Search for the cell housing the specified text and yield its [X, Y] center coordinate. 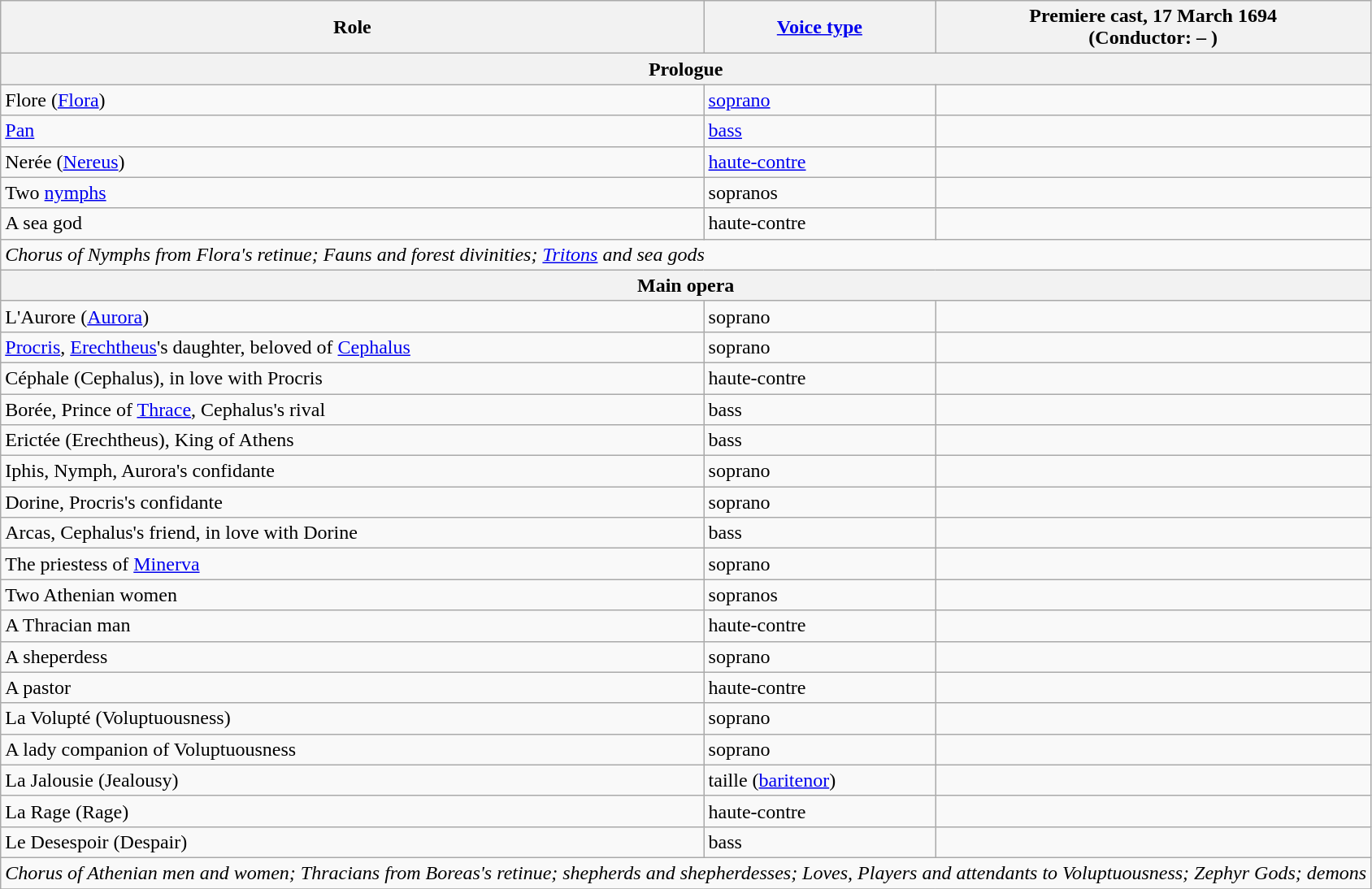
A lady companion of Voluptuousness [353, 749]
Voice type [819, 28]
La Jalousie (Jealousy) [353, 780]
A sea god [353, 223]
Two nymphs [353, 193]
Prologue [686, 69]
taille (baritenor) [819, 780]
A sheperdess [353, 657]
Céphale (Cephalus), in love with Procris [353, 378]
Dorine, Procris's confidante [353, 502]
Role [353, 28]
Nerée (Nereus) [353, 162]
A Thracian man [353, 626]
Arcas, Cephalus's friend, in love with Dorine [353, 533]
Le Desespoir (Despair) [353, 842]
La Volupté (Voluptuousness) [353, 718]
Chorus of Nymphs from Flora's retinue; Fauns and forest divinities; Tritons and sea gods [686, 254]
La Rage (Rage) [353, 811]
Iphis, Nymph, Aurora's confidante [353, 471]
Two Athenian women [353, 595]
Borée, Prince of Thrace, Cephalus's rival [353, 409]
Procris, Erechtheus's daughter, beloved of Cephalus [353, 347]
The priestess of Minerva [353, 564]
L'Aurore (Aurora) [353, 316]
Pan [353, 131]
Main opera [686, 285]
Premiere cast, 17 March 1694(Conductor: – ) [1153, 28]
Erictée (Erechtheus), King of Athens [353, 440]
Flore (Flora) [353, 100]
A pastor [353, 687]
